Capture the cell that displays the provided text and extract its [x, y] central coordinate. 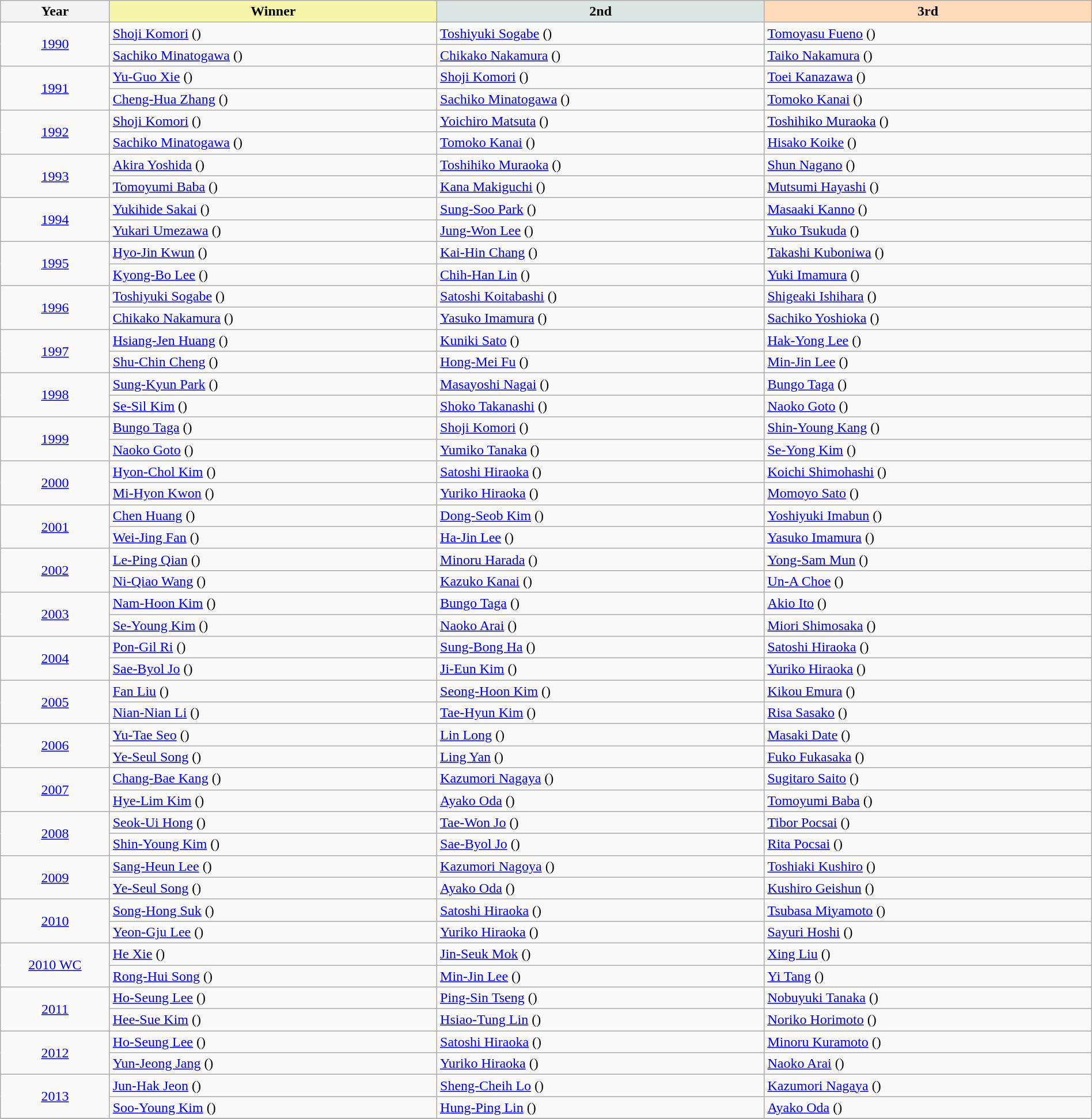
Ha-Jin Lee () [601, 537]
Kana Makiguchi () [601, 187]
Sung-Kyun Park () [273, 384]
2012 [55, 1053]
2001 [55, 526]
Masaki Date () [928, 735]
Miori Shimosaka () [928, 625]
Ji-Eun Kim () [601, 669]
Kuniki Sato () [601, 340]
Shoko Takanashi () [601, 406]
Tae-Hyun Kim () [601, 713]
Kazuko Kanai () [601, 581]
Minoru Harada () [601, 559]
Seok-Ui Hong () [273, 822]
Sang-Heun Lee () [273, 866]
Noriko Horimoto () [928, 1020]
Rita Pocsai () [928, 844]
Dong-Seob Kim () [601, 515]
Tae-Won Jo () [601, 822]
Year [55, 12]
Mutsumi Hayashi () [928, 187]
1994 [55, 219]
Hyon-Chol Kim () [273, 472]
He Xie () [273, 954]
Xing Liu () [928, 954]
Soo-Young Kim () [273, 1107]
Koichi Shimohashi () [928, 472]
Mi-Hyon Kwon () [273, 494]
Kai-Hin Chang () [601, 252]
Akira Yoshida () [273, 165]
Yong-Sam Mun () [928, 559]
Toei Kanazawa () [928, 77]
Jin-Seuk Mok () [601, 954]
Yoshiyuki Imabun () [928, 515]
Yun-Jeong Jang () [273, 1064]
Yukihide Sakai () [273, 208]
2004 [55, 658]
Momoyo Sato () [928, 494]
1995 [55, 263]
Tsubasa Miyamoto () [928, 910]
Nian-Nian Li () [273, 713]
Hak-Yong Lee () [928, 340]
Jun-Hak Jeon () [273, 1086]
Kikou Emura () [928, 691]
Un-A Choe () [928, 581]
Minoru Kuramoto () [928, 1042]
Rong-Hui Song () [273, 976]
Yuko Tsukuda () [928, 230]
Shigeaki Ishihara () [928, 297]
Yu-Tae Seo () [273, 735]
2009 [55, 877]
1993 [55, 176]
Seong-Hoon Kim () [601, 691]
Fuko Fukasaka () [928, 757]
Shin-Young Kang () [928, 428]
Kyong-Bo Lee () [273, 275]
Tomoyasu Fueno () [928, 33]
Hung-Ping Lin () [601, 1107]
Shun Nagano () [928, 165]
2nd [601, 12]
Yu-Guo Xie () [273, 77]
Shin-Young Kim () [273, 844]
Ling Yan () [601, 757]
Risa Sasako () [928, 713]
Nam-Hoon Kim () [273, 603]
Takashi Kuboniwa () [928, 252]
1998 [55, 395]
1997 [55, 351]
1991 [55, 88]
3rd [928, 12]
Cheng-Hua Zhang () [273, 99]
Le-Ping Qian () [273, 559]
1990 [55, 44]
Sugitaro Saito () [928, 779]
Se-Sil Kim () [273, 406]
Sung-Bong Ha () [601, 647]
Chang-Bae Kang () [273, 779]
2008 [55, 833]
1999 [55, 439]
1992 [55, 132]
Yukari Umezawa () [273, 230]
2011 [55, 1009]
Yeon-Gju Lee () [273, 932]
2006 [55, 746]
Hong-Mei Fu () [601, 362]
Kazumori Nagoya () [601, 866]
Yuki Imamura () [928, 275]
Masayoshi Nagai () [601, 384]
Toshiaki Kushiro () [928, 866]
Taiko Nakamura () [928, 55]
Jung-Won Lee () [601, 230]
Shu-Chin Cheng () [273, 362]
Song-Hong Suk () [273, 910]
Sung-Soo Park () [601, 208]
2005 [55, 702]
Lin Long () [601, 735]
Hye-Lim Kim () [273, 801]
2003 [55, 614]
Sayuri Hoshi () [928, 932]
Nobuyuki Tanaka () [928, 998]
Yi Tang () [928, 976]
Ping-Sin Tseng () [601, 998]
Hee-Sue Kim () [273, 1020]
Hsiang-Jen Huang () [273, 340]
Sheng-Cheih Lo () [601, 1086]
Pon-Gil Ri () [273, 647]
Akio Ito () [928, 603]
Chen Huang () [273, 515]
Satoshi Koitabashi () [601, 297]
Hsiao-Tung Lin () [601, 1020]
2002 [55, 570]
Sachiko Yoshioka () [928, 318]
2007 [55, 790]
Chih-Han Lin () [601, 275]
Se-Yong Kim () [928, 450]
Fan Liu () [273, 691]
Tibor Pocsai () [928, 822]
2013 [55, 1097]
2010 WC [55, 965]
Wei-Jing Fan () [273, 537]
Masaaki Kanno () [928, 208]
Yoichiro Matsuta () [601, 121]
Se-Young Kim () [273, 625]
Hyo-Jin Kwun () [273, 252]
Kushiro Geishun () [928, 888]
Winner [273, 12]
1996 [55, 308]
2010 [55, 921]
2000 [55, 483]
Hisako Koike () [928, 143]
Yumiko Tanaka () [601, 450]
Ni-Qiao Wang () [273, 581]
